Capture the cell that displays the provided text and extract its [x, y] central coordinate. 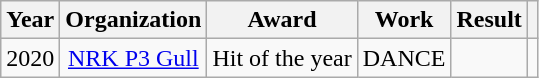
DANCE [404, 58]
Work [404, 20]
Organization [134, 20]
2020 [30, 58]
NRK P3 Gull [134, 58]
Award [282, 20]
Hit of the year [282, 58]
Year [30, 20]
Result [489, 20]
